Search for the cell housing the specified text and yield its (x, y) center coordinate. 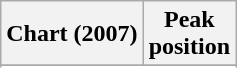
Chart (2007) (72, 34)
Peakposition (189, 34)
